Extract the (x, y) coordinate from the center of the cell holding the provided text.  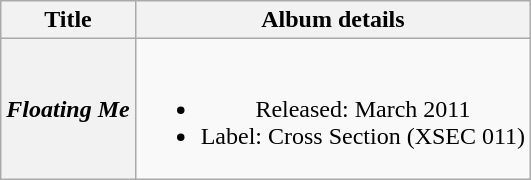
Title (68, 20)
Album details (332, 20)
Released: March 2011Label: Cross Section (XSEC 011) (332, 109)
Floating Me (68, 109)
